Provide the [x, y] coordinate of the cell's center where the given text is located.  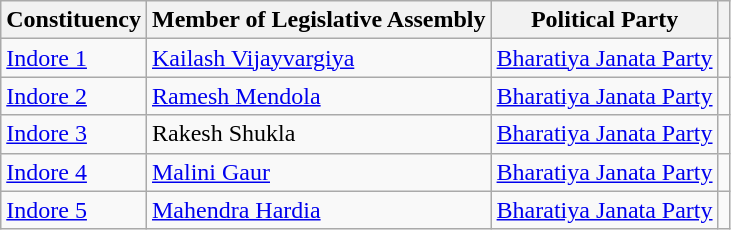
Indore 4 [74, 172]
Mahendra Hardia [318, 210]
Kailash Vijayvargiya [318, 58]
Ramesh Mendola [318, 96]
Indore 2 [74, 96]
Indore 5 [74, 210]
Political Party [604, 20]
Rakesh Shukla [318, 134]
Constituency [74, 20]
Indore 1 [74, 58]
Indore 3 [74, 134]
Malini Gaur [318, 172]
Member of Legislative Assembly [318, 20]
